Identify which cell holds the provided text, then report its (x, y) central coordinate. 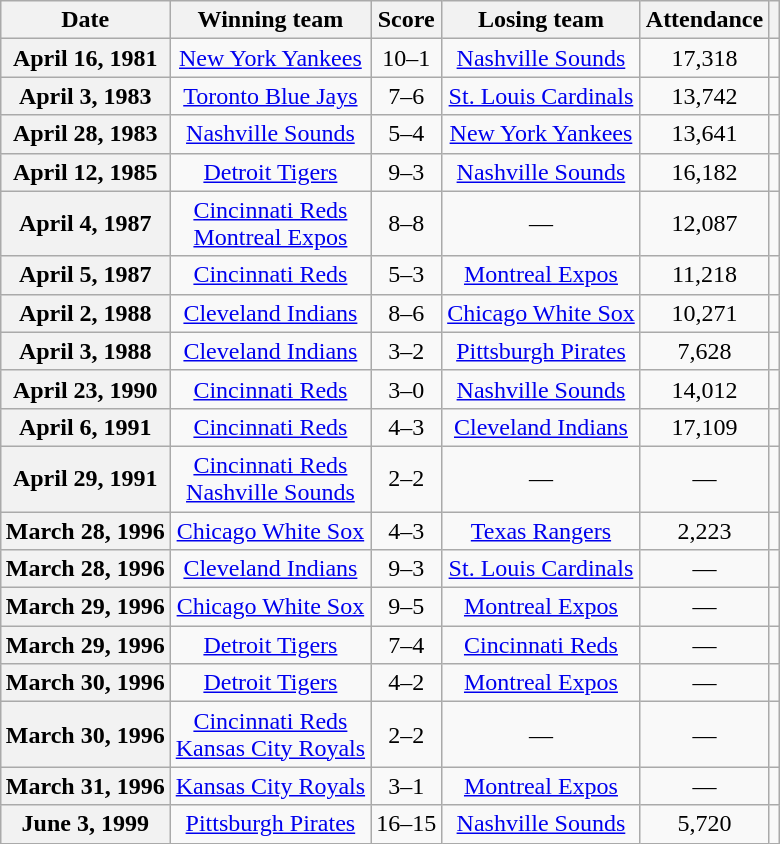
April 28, 1983 (85, 134)
Toronto Blue Jays (270, 96)
Date (85, 20)
4–2 (406, 683)
Attendance (704, 20)
2,223 (704, 531)
13,742 (704, 96)
April 12, 1985 (85, 172)
Cincinnati RedsKansas City Royals (270, 734)
Winning team (270, 20)
3–0 (406, 389)
Cincinnati RedsNashville Sounds (270, 478)
March 31, 1996 (85, 786)
5–3 (406, 275)
April 3, 1983 (85, 96)
11,218 (704, 275)
Score (406, 20)
3–2 (406, 351)
April 23, 1990 (85, 389)
16,182 (704, 172)
Texas Rangers (542, 531)
17,318 (704, 58)
10–1 (406, 58)
5,720 (704, 824)
14,012 (704, 389)
5–4 (406, 134)
7,628 (704, 351)
Cincinnati RedsMontreal Expos (270, 224)
April 5, 1987 (85, 275)
April 6, 1991 (85, 427)
June 3, 1999 (85, 824)
April 4, 1987 (85, 224)
17,109 (704, 427)
9–5 (406, 607)
3–1 (406, 786)
8–8 (406, 224)
7–4 (406, 645)
8–6 (406, 313)
April 2, 1988 (85, 313)
Losing team (542, 20)
10,271 (704, 313)
7–6 (406, 96)
April 29, 1991 (85, 478)
Kansas City Royals (270, 786)
13,641 (704, 134)
12,087 (704, 224)
April 3, 1988 (85, 351)
April 16, 1981 (85, 58)
16–15 (406, 824)
